Provide the [X, Y] coordinate of the cell's center where the given text is located.  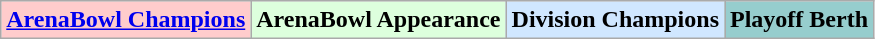
ArenaBowl Champions [126, 20]
ArenaBowl Appearance [378, 20]
Playoff Berth [798, 20]
Division Champions [615, 20]
